Output the (x, y) coordinate of the center of the cell containing the given text.  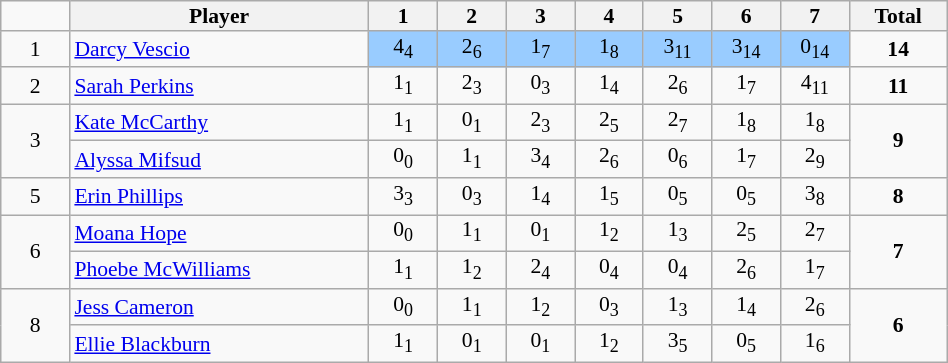
9 (898, 141)
Moana Hope (218, 234)
Total (898, 16)
06 (678, 160)
24 (540, 270)
29 (814, 160)
Erin Phillips (218, 196)
16 (814, 344)
15 (610, 196)
33 (404, 196)
Ellie Blackburn (218, 344)
4 (610, 16)
Jess Cameron (218, 308)
014 (814, 50)
Kate McCarthy (218, 122)
311 (678, 50)
34 (540, 160)
Alyssa Mifsud (218, 160)
Phoebe McWilliams (218, 270)
Sarah Perkins (218, 86)
Player (218, 16)
411 (814, 86)
Darcy Vescio (218, 50)
38 (814, 196)
314 (746, 50)
44 (404, 50)
35 (678, 344)
